Scan for the cell matching the given text and deliver its [x, y] coordinate at center. 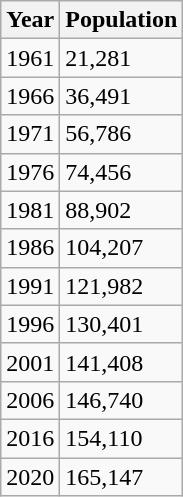
21,281 [122, 58]
1996 [30, 324]
74,456 [122, 172]
146,740 [122, 400]
130,401 [122, 324]
1976 [30, 172]
141,408 [122, 362]
121,982 [122, 286]
56,786 [122, 134]
154,110 [122, 438]
88,902 [122, 210]
Year [30, 20]
1966 [30, 96]
2016 [30, 438]
165,147 [122, 477]
1986 [30, 248]
36,491 [122, 96]
1981 [30, 210]
2020 [30, 477]
104,207 [122, 248]
2006 [30, 400]
Population [122, 20]
1991 [30, 286]
1961 [30, 58]
1971 [30, 134]
2001 [30, 362]
